Detect which cell encompasses the target text, then output its [x, y] center coordinate. 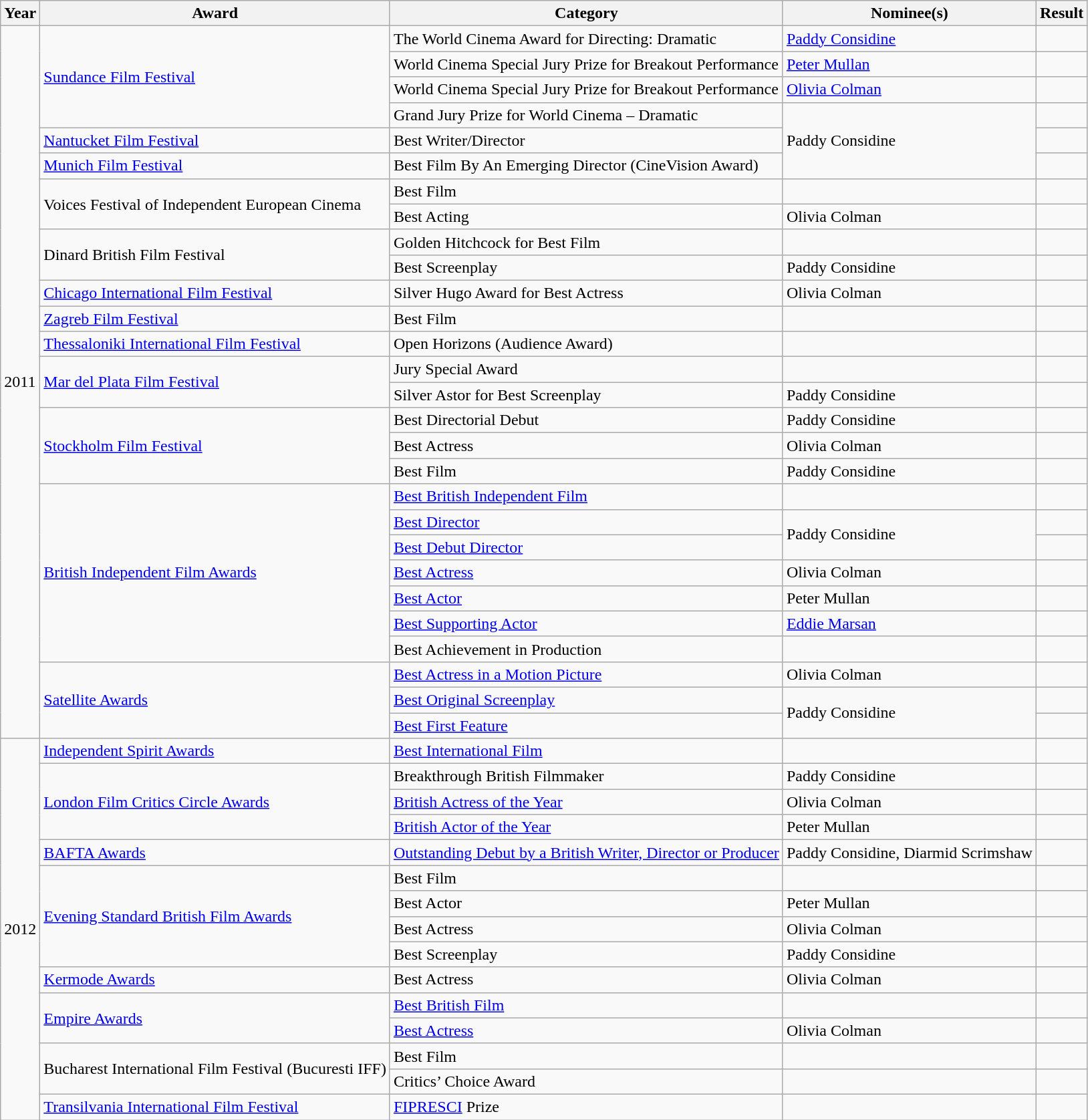
Best Acting [586, 217]
Stockholm Film Festival [215, 446]
Empire Awards [215, 1018]
Best British Independent Film [586, 497]
Open Horizons (Audience Award) [586, 344]
Critics’ Choice Award [586, 1081]
Best Achievement in Production [586, 649]
Outstanding Debut by a British Writer, Director or Producer [586, 853]
Munich Film Festival [215, 166]
Award [215, 13]
Thessaloniki International Film Festival [215, 344]
Eddie Marsan [909, 623]
Category [586, 13]
Best Writer/Director [586, 140]
Transilvania International Film Festival [215, 1107]
Kermode Awards [215, 980]
Chicago International Film Festival [215, 293]
Best Directorial Debut [586, 420]
Silver Astor for Best Screenplay [586, 395]
Independent Spirit Awards [215, 751]
Voices Festival of Independent European Cinema [215, 204]
Nantucket Film Festival [215, 140]
Golden Hitchcock for Best Film [586, 242]
London Film Critics Circle Awards [215, 802]
Year [20, 13]
Mar del Plata Film Festival [215, 382]
BAFTA Awards [215, 853]
2011 [20, 382]
Best Supporting Actor [586, 623]
Satellite Awards [215, 700]
Zagreb Film Festival [215, 319]
Best Actress in a Motion Picture [586, 674]
Dinard British Film Festival [215, 255]
British Independent Film Awards [215, 573]
Best Director [586, 522]
FIPRESCI Prize [586, 1107]
Breakthrough British Filmmaker [586, 777]
Bucharest International Film Festival (Bucuresti IFF) [215, 1069]
2012 [20, 929]
Best Debut Director [586, 547]
Paddy Considine, Diarmid Scrimshaw [909, 853]
Best First Feature [586, 725]
The World Cinema Award for Directing: Dramatic [586, 39]
Best Film By An Emerging Director (CineVision Award) [586, 166]
Nominee(s) [909, 13]
Best British Film [586, 1005]
Sundance Film Festival [215, 77]
Best Original Screenplay [586, 700]
Best International Film [586, 751]
British Actress of the Year [586, 802]
British Actor of the Year [586, 827]
Silver Hugo Award for Best Actress [586, 293]
Jury Special Award [586, 370]
Grand Jury Prize for World Cinema – Dramatic [586, 115]
Evening Standard British Film Awards [215, 916]
Result [1061, 13]
